Extract the [x, y] coordinate from the center of the cell holding the provided text.  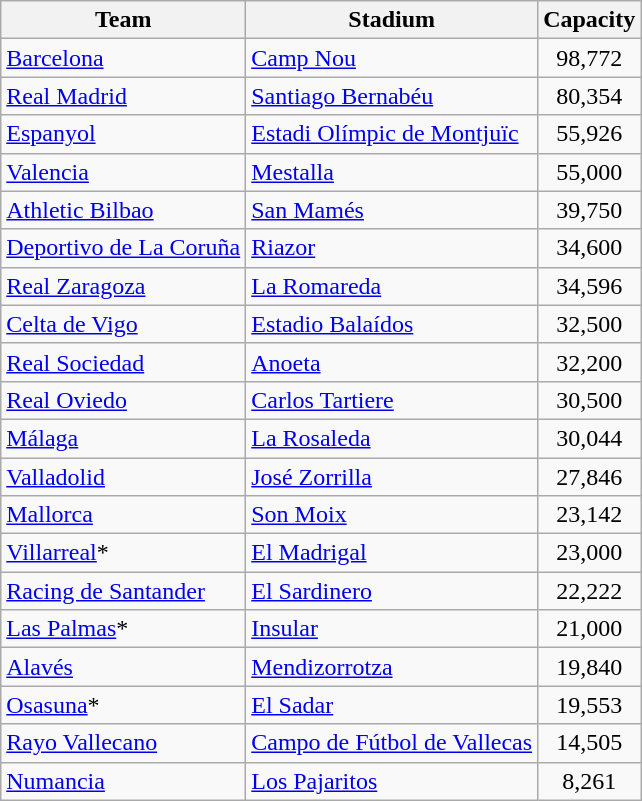
Team [124, 20]
Riazor [392, 248]
Mendizorrotza [392, 667]
32,200 [590, 362]
30,500 [590, 400]
Racing de Santander [124, 591]
Deportivo de La Coruña [124, 248]
Athletic Bilbao [124, 210]
Numancia [124, 781]
Mestalla [392, 172]
El Sardinero [392, 591]
Real Madrid [124, 96]
Osasuna* [124, 705]
Capacity [590, 20]
Estadio Balaídos [392, 324]
El Sadar [392, 705]
Estadi Olímpic de Montjuïc [392, 134]
Santiago Bernabéu [392, 96]
San Mamés [392, 210]
Celta de Vigo [124, 324]
34,596 [590, 286]
80,354 [590, 96]
22,222 [590, 591]
34,600 [590, 248]
Valencia [124, 172]
55,926 [590, 134]
Mallorca [124, 515]
Camp Nou [392, 58]
Rayo Vallecano [124, 743]
José Zorrilla [392, 477]
Carlos Tartiere [392, 400]
Villarreal* [124, 553]
Campo de Fútbol de Vallecas [392, 743]
Alavés [124, 667]
Insular [392, 629]
21,000 [590, 629]
23,142 [590, 515]
Málaga [124, 438]
Stadium [392, 20]
55,000 [590, 172]
Espanyol [124, 134]
Valladolid [124, 477]
Real Sociedad [124, 362]
30,044 [590, 438]
Real Zaragoza [124, 286]
El Madrigal [392, 553]
32,500 [590, 324]
98,772 [590, 58]
39,750 [590, 210]
27,846 [590, 477]
La Romareda [392, 286]
23,000 [590, 553]
Son Moix [392, 515]
Anoeta [392, 362]
19,840 [590, 667]
Barcelona [124, 58]
Los Pajaritos [392, 781]
14,505 [590, 743]
Real Oviedo [124, 400]
19,553 [590, 705]
8,261 [590, 781]
La Rosaleda [392, 438]
Las Palmas* [124, 629]
